Extract the (X, Y) coordinate from the center of the cell holding the provided text.  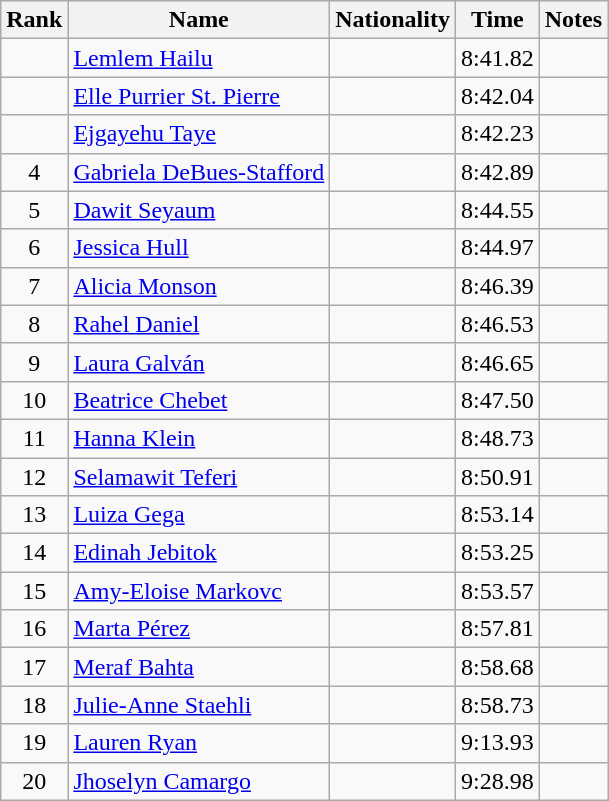
Jessica Hull (199, 248)
11 (34, 438)
8:44.97 (497, 248)
5 (34, 210)
14 (34, 553)
Edinah Jebitok (199, 553)
8:57.81 (497, 629)
19 (34, 743)
Time (497, 20)
8:48.73 (497, 438)
20 (34, 781)
Name (199, 20)
Laura Galván (199, 362)
Notes (573, 20)
Elle Purrier St. Pierre (199, 96)
Julie-Anne Staehli (199, 705)
Ejgayehu Taye (199, 134)
8:58.68 (497, 667)
8:47.50 (497, 400)
8:41.82 (497, 58)
13 (34, 515)
7 (34, 286)
8:46.53 (497, 324)
Lauren Ryan (199, 743)
Meraf Bahta (199, 667)
16 (34, 629)
8:42.89 (497, 172)
18 (34, 705)
8:58.73 (497, 705)
8:53.14 (497, 515)
Alicia Monson (199, 286)
15 (34, 591)
Dawit Seyaum (199, 210)
Jhoselyn Camargo (199, 781)
8:53.25 (497, 553)
9 (34, 362)
Rank (34, 20)
8:46.39 (497, 286)
Rahel Daniel (199, 324)
8:42.04 (497, 96)
8:46.65 (497, 362)
12 (34, 477)
8 (34, 324)
6 (34, 248)
Selamawit Teferi (199, 477)
8:44.55 (497, 210)
Gabriela DeBues-Stafford (199, 172)
Luiza Gega (199, 515)
Lemlem Hailu (199, 58)
9:28.98 (497, 781)
8:42.23 (497, 134)
Amy-Eloise Markovc (199, 591)
Hanna Klein (199, 438)
4 (34, 172)
9:13.93 (497, 743)
Marta Pérez (199, 629)
Beatrice Chebet (199, 400)
10 (34, 400)
Nationality (393, 20)
8:50.91 (497, 477)
17 (34, 667)
8:53.57 (497, 591)
